Return [x, y] of the center of cell containing provided text 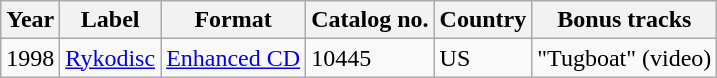
Bonus tracks [624, 20]
Country [483, 20]
Catalog no. [370, 20]
10445 [370, 58]
Format [234, 20]
1998 [30, 58]
Rykodisc [110, 58]
Label [110, 20]
US [483, 58]
Year [30, 20]
Enhanced CD [234, 58]
"Tugboat" (video) [624, 58]
